Provide the [X, Y] coordinate of the cell's center where the given text is located.  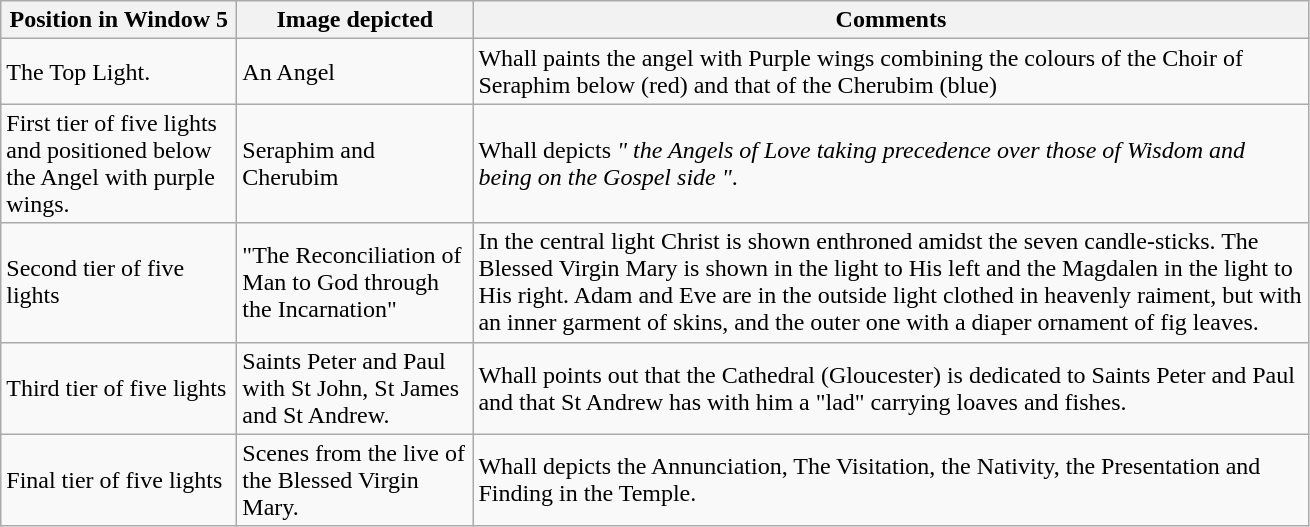
Whall depicts " the Angels of Love taking precedence over those of Wisdom and being on the Gospel side ". [891, 164]
Position in Window 5 [119, 20]
The Top Light. [119, 72]
Seraphim and Cherubim [355, 164]
Scenes from the live of the Blessed Virgin Mary. [355, 480]
Image depicted [355, 20]
"The Reconciliation of Man to God through the Incarnation" [355, 282]
First tier of five lights and positioned below the Angel with purple wings. [119, 164]
Saints Peter and Paul with St John, St James and St Andrew. [355, 388]
Whall paints the angel with Purple wings combining the colours of the Choir of Seraphim below (red) and that of the Cherubim (blue) [891, 72]
Comments [891, 20]
Final tier of five lights [119, 480]
Third tier of five lights [119, 388]
An Angel [355, 72]
Second tier of five lights [119, 282]
Whall depicts the Annunciation, The Visitation, the Nativity, the Presentation and Finding in the Temple. [891, 480]
